Determine the [X, Y] coordinate at the center of the cell enclosing the given text.  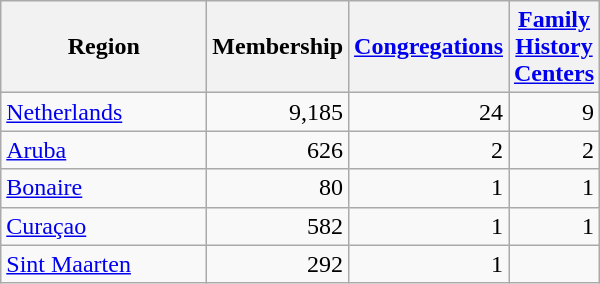
Bonaire [104, 188]
Region [104, 47]
Aruba [104, 150]
24 [429, 112]
Curaçao [104, 226]
Membership [278, 47]
9 [554, 112]
626 [278, 150]
80 [278, 188]
Netherlands [104, 112]
9,185 [278, 112]
292 [278, 264]
Sint Maarten [104, 264]
582 [278, 226]
Family History Centers [554, 47]
Congregations [429, 47]
